Search for the cell housing the specified text and yield its [x, y] center coordinate. 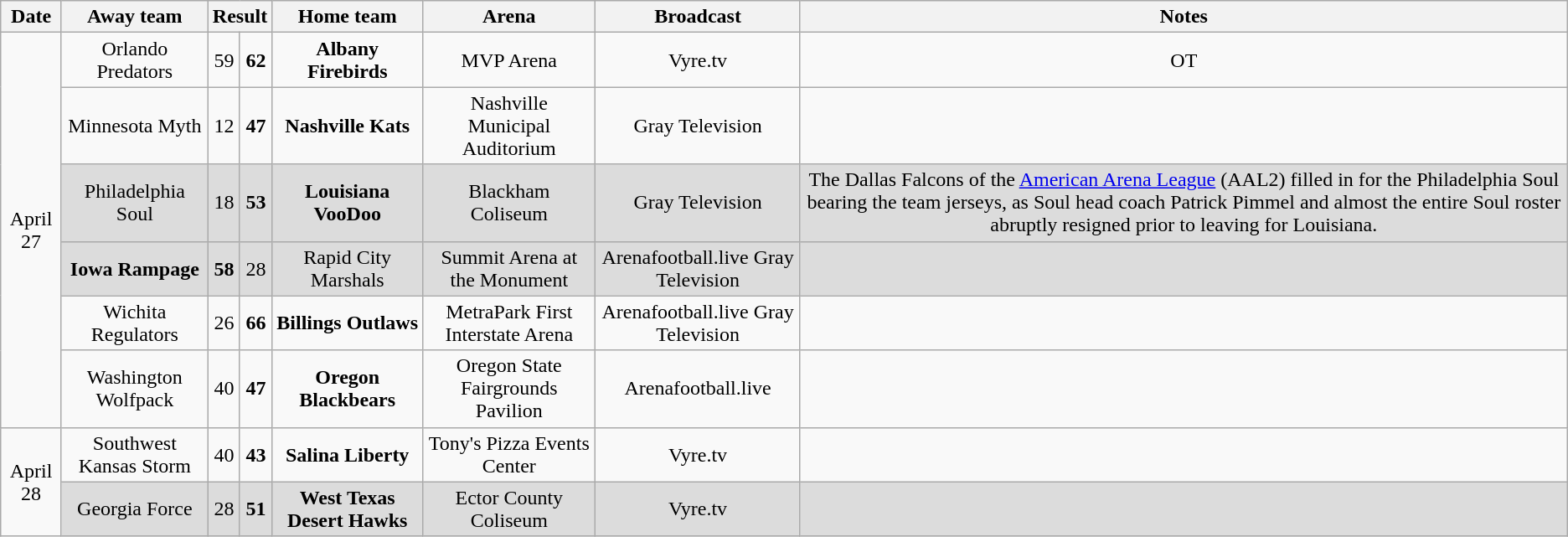
12 [224, 126]
Washington Wolfpack [134, 389]
Albany Firebirds [348, 60]
April 28 [32, 482]
Philadelphia Soul [134, 203]
18 [224, 203]
Notes [1184, 17]
Oregon State Fairgrounds Pavilion [509, 389]
Billings Outlaws [348, 323]
OT [1184, 60]
66 [255, 323]
Orlando Predators [134, 60]
Blackham Coliseum [509, 203]
MVP Arena [509, 60]
Tony's Pizza Events Center [509, 454]
Summit Arena at the Monument [509, 268]
Oregon Blackbears [348, 389]
Ector County Coliseum [509, 509]
Minnesota Myth [134, 126]
Georgia Force [134, 509]
Rapid City Marshals [348, 268]
53 [255, 203]
59 [224, 60]
Home team [348, 17]
Broadcast [698, 17]
62 [255, 60]
Result [240, 17]
26 [224, 323]
Arenafootball.live [698, 389]
Nashville Kats [348, 126]
Date [32, 17]
51 [255, 509]
Iowa Rampage [134, 268]
Away team [134, 17]
April 27 [32, 230]
Salina Liberty [348, 454]
Southwest Kansas Storm [134, 454]
West Texas Desert Hawks [348, 509]
Louisiana VooDoo [348, 203]
58 [224, 268]
MetraPark First Interstate Arena [509, 323]
43 [255, 454]
Arena [509, 17]
Nashville Municipal Auditorium [509, 126]
Wichita Regulators [134, 323]
